Search for the cell housing the specified text and yield its (x, y) center coordinate. 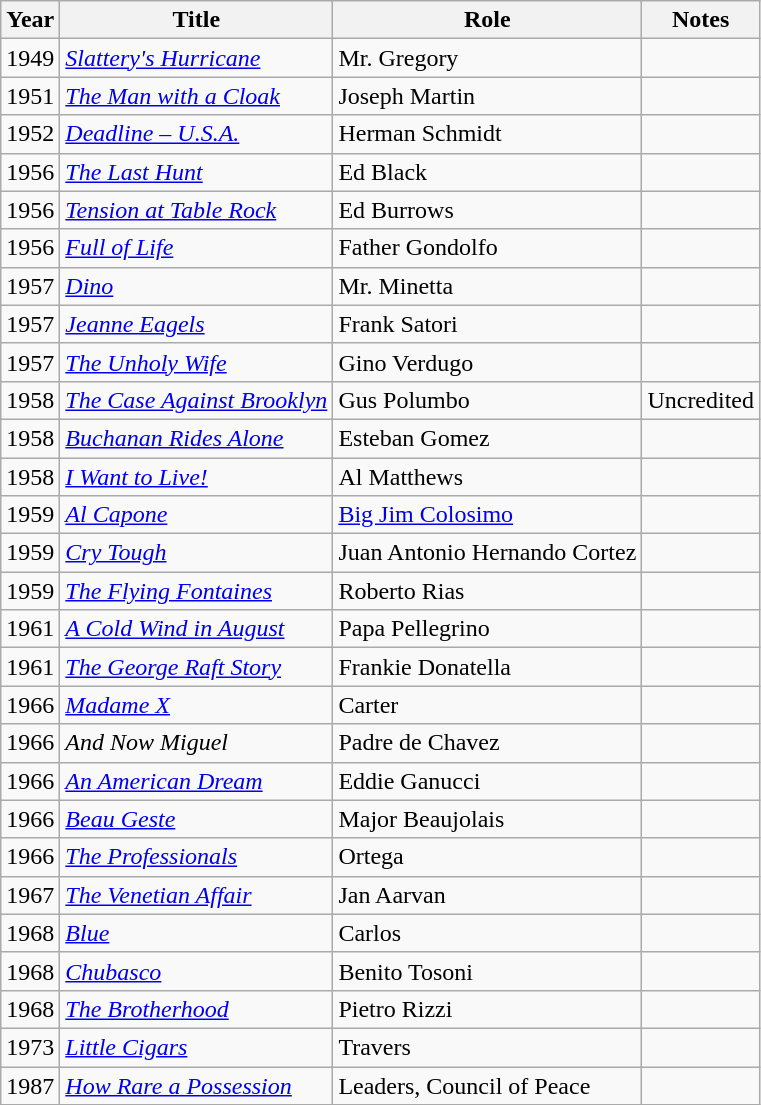
How Rare a Possession (196, 1085)
Al Matthews (488, 477)
Esteban Gomez (488, 438)
Al Capone (196, 515)
Tension at Table Rock (196, 210)
Frankie Donatella (488, 667)
Buchanan Rides Alone (196, 438)
The Flying Fontaines (196, 591)
Ed Black (488, 172)
Beau Geste (196, 819)
Year (30, 20)
Juan Antonio Hernando Cortez (488, 553)
1951 (30, 96)
Deadline – U.S.A. (196, 134)
Little Cigars (196, 1047)
1967 (30, 895)
Dino (196, 286)
The Unholy Wife (196, 362)
The Man with a Cloak (196, 96)
Ortega (488, 857)
Benito Tosoni (488, 971)
Frank Satori (488, 324)
The Case Against Brooklyn (196, 400)
1952 (30, 134)
Big Jim Colosimo (488, 515)
Eddie Ganucci (488, 781)
Joseph Martin (488, 96)
Uncredited (701, 400)
Pietro Rizzi (488, 1009)
Title (196, 20)
Slattery's Hurricane (196, 58)
Major Beaujolais (488, 819)
The Brotherhood (196, 1009)
Chubasco (196, 971)
1949 (30, 58)
I Want to Live! (196, 477)
An American Dream (196, 781)
The Last Hunt (196, 172)
Leaders, Council of Peace (488, 1085)
Blue (196, 933)
The George Raft Story (196, 667)
1973 (30, 1047)
The Venetian Affair (196, 895)
Cry Tough (196, 553)
Padre de Chavez (488, 743)
Herman Schmidt (488, 134)
Jeanne Eagels (196, 324)
Mr. Minetta (488, 286)
Gus Polumbo (488, 400)
Notes (701, 20)
Ed Burrows (488, 210)
A Cold Wind in August (196, 629)
Travers (488, 1047)
Carlos (488, 933)
Mr. Gregory (488, 58)
Papa Pellegrino (488, 629)
Carter (488, 705)
Madame X (196, 705)
Jan Aarvan (488, 895)
And Now Miguel (196, 743)
Role (488, 20)
Gino Verdugo (488, 362)
The Professionals (196, 857)
1987 (30, 1085)
Roberto Rias (488, 591)
Full of Life (196, 248)
Father Gondolfo (488, 248)
